Provide the [X, Y] coordinate of the cell's center where the given text is located.  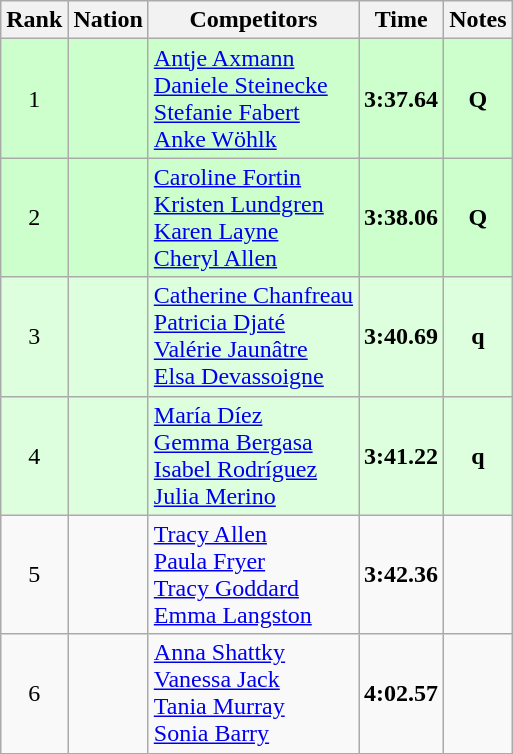
6 [34, 694]
3:37.64 [402, 98]
Time [402, 20]
2 [34, 218]
Caroline FortinKristen LundgrenKaren LayneCheryl Allen [253, 218]
Catherine ChanfreauPatricia DjatéValérie JaunâtreElsa Devassoigne [253, 336]
Competitors [253, 20]
Anna ShattkyVanessa JackTania MurraySonia Barry [253, 694]
3:42.36 [402, 574]
5 [34, 574]
3:41.22 [402, 456]
4:02.57 [402, 694]
Rank [34, 20]
Notes [478, 20]
Antje AxmannDaniele SteineckeStefanie FabertAnke Wöhlk [253, 98]
3:38.06 [402, 218]
3:40.69 [402, 336]
1 [34, 98]
Nation [108, 20]
3 [34, 336]
4 [34, 456]
María DíezGemma BergasaIsabel RodríguezJulia Merino [253, 456]
Tracy AllenPaula FryerTracy GoddardEmma Langston [253, 574]
